Extract the (X, Y) coordinate from the center of the cell holding the provided text.  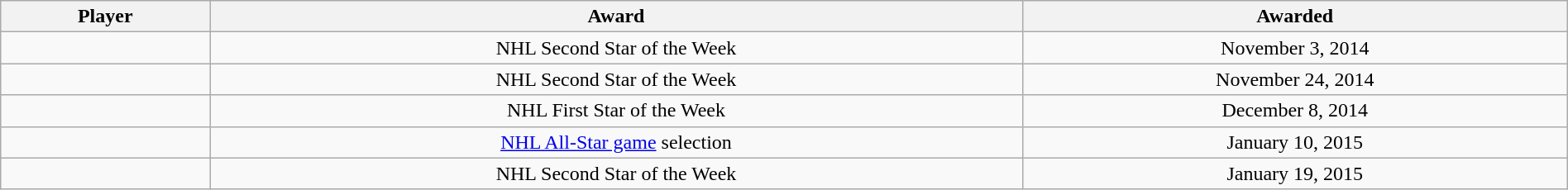
Awarded (1295, 17)
December 8, 2014 (1295, 111)
November 3, 2014 (1295, 48)
January 10, 2015 (1295, 142)
Player (106, 17)
January 19, 2015 (1295, 173)
NHL All-Star game selection (617, 142)
November 24, 2014 (1295, 79)
NHL First Star of the Week (617, 111)
Award (617, 17)
